Detect which cell encompasses the target text, then output its (X, Y) center coordinate. 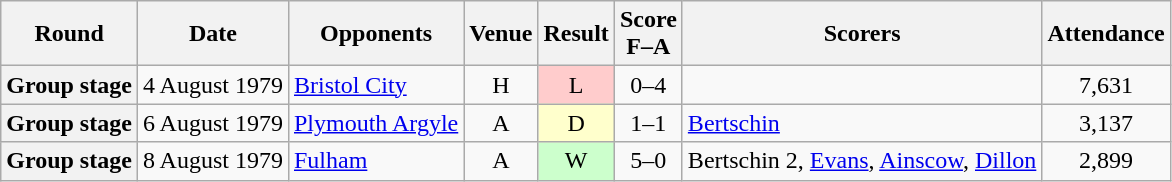
5–0 (648, 161)
D (576, 123)
Plymouth Argyle (376, 123)
Result (576, 34)
H (501, 85)
Scorers (862, 34)
Attendance (1106, 34)
Bertschin (862, 123)
8 August 1979 (212, 161)
L (576, 85)
Round (70, 34)
0–4 (648, 85)
Bristol City (376, 85)
1–1 (648, 123)
2,899 (1106, 161)
Bertschin 2, Evans, Ainscow, Dillon (862, 161)
Date (212, 34)
Opponents (376, 34)
3,137 (1106, 123)
4 August 1979 (212, 85)
6 August 1979 (212, 123)
Venue (501, 34)
Fulham (376, 161)
ScoreF–A (648, 34)
7,631 (1106, 85)
W (576, 161)
